Capture the cell that displays the provided text and extract its [X, Y] central coordinate. 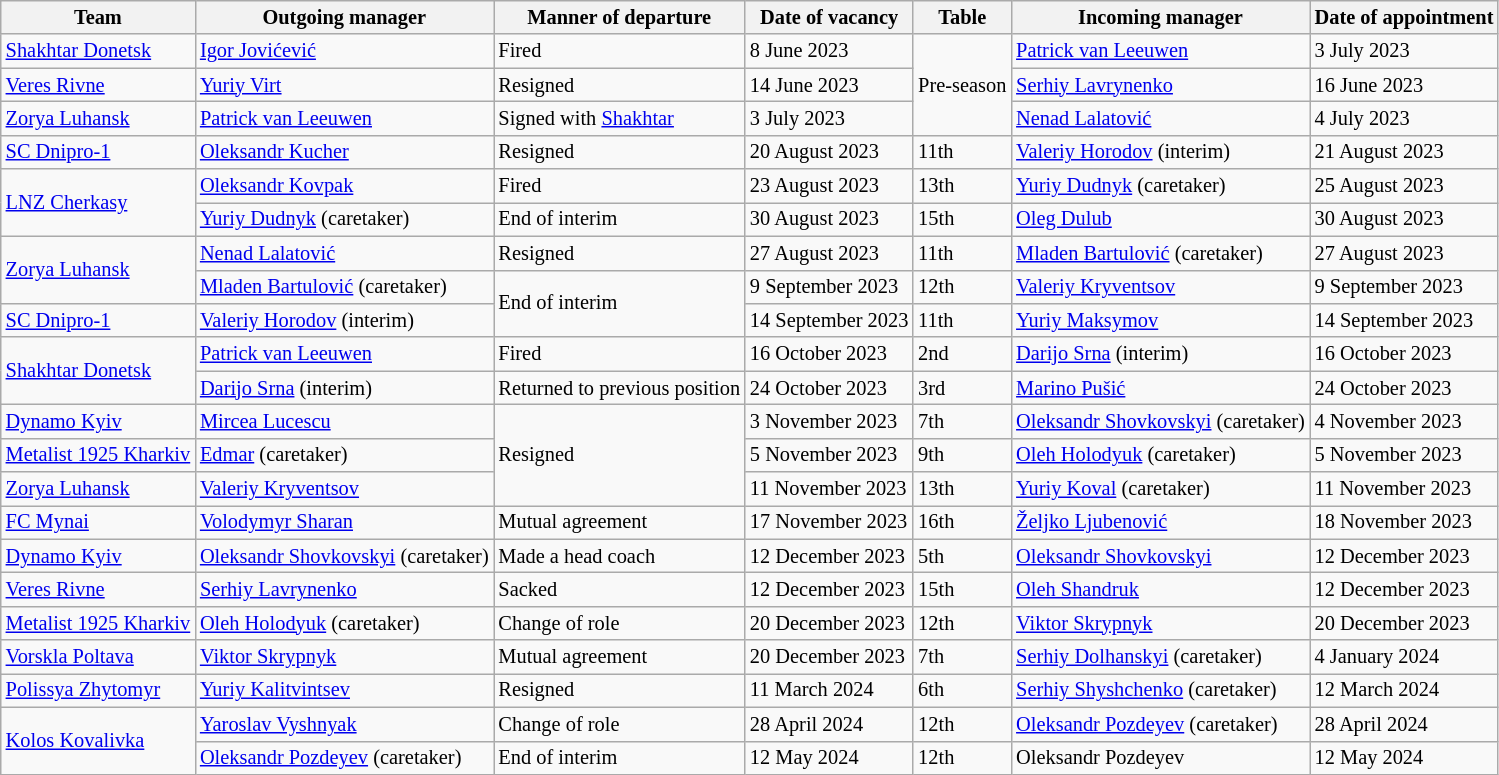
23 August 2023 [829, 186]
Pre-season [962, 84]
Željko Ljubenović [1160, 522]
Sacked [620, 589]
11 March 2024 [829, 690]
4 November 2023 [1404, 421]
Date of vacancy [829, 17]
4 July 2023 [1404, 118]
16th [962, 522]
Incoming manager [1160, 17]
4 January 2024 [1404, 657]
20 August 2023 [829, 152]
Yaroslav Vyshnyak [344, 724]
16 June 2023 [1404, 85]
Manner of departure [620, 17]
FC Mynai [98, 522]
LNZ Cherkasy [98, 202]
Outgoing manager [344, 17]
Kolos Kovalivka [98, 740]
Table [962, 17]
Yuriy Kalitvintsev [344, 690]
Oleh Shandruk [1160, 589]
Edmar (caretaker) [344, 455]
Serhiy Shyshchenko (caretaker) [1160, 690]
Date of appointment [1404, 17]
3 November 2023 [829, 421]
Made a head coach [620, 556]
Oleksandr Kucher [344, 152]
25 August 2023 [1404, 186]
Oleksandr Pozdeyev [1160, 758]
Team [98, 17]
9th [962, 455]
Mircea Lucescu [344, 421]
Yuriy Maksymov [1160, 320]
Polissya Zhytomyr [98, 690]
Serhiy Dolhanskyi (caretaker) [1160, 657]
Returned to previous position [620, 388]
Marino Pušić [1160, 388]
14 June 2023 [829, 85]
21 August 2023 [1404, 152]
Oleksandr Shovkovskyi [1160, 556]
Oleksandr Kovpak [344, 186]
6th [962, 690]
Signed with Shakhtar [620, 118]
Yuriy Koval (caretaker) [1160, 489]
Vorskla Poltava [98, 657]
Yuriy Virt [344, 85]
5th [962, 556]
3rd [962, 388]
18 November 2023 [1404, 522]
Volodymyr Sharan [344, 522]
Oleg Dulub [1160, 219]
2nd [962, 354]
Igor Jovićević [344, 51]
17 November 2023 [829, 522]
8 June 2023 [829, 51]
12 March 2024 [1404, 690]
